Extract the [x, y] coordinate from the center of the cell holding the provided text.  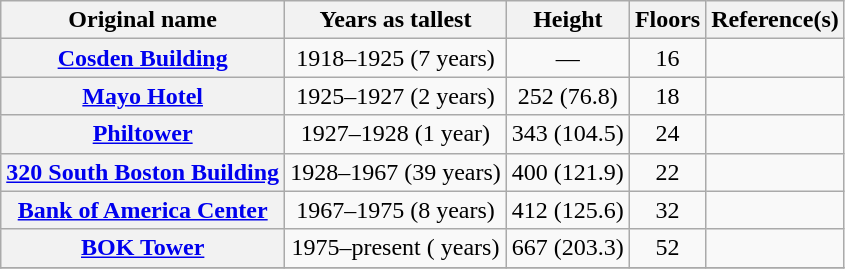
1927–1928 (1 year) [396, 134]
Height [568, 20]
Reference(s) [776, 20]
22 [667, 172]
1928–1967 (39 years) [396, 172]
Mayo Hotel [143, 96]
18 [667, 96]
BOK Tower [143, 248]
32 [667, 210]
667 (203.3) [568, 248]
320 South Boston Building [143, 172]
24 [667, 134]
— [568, 58]
Floors [667, 20]
Years as tallest [396, 20]
52 [667, 248]
Original name [143, 20]
252 (76.8) [568, 96]
16 [667, 58]
1925–1927 (2 years) [396, 96]
412 (125.6) [568, 210]
1967–1975 (8 years) [396, 210]
400 (121.9) [568, 172]
Cosden Building [143, 58]
1975–present ( years) [396, 248]
1918–1925 (7 years) [396, 58]
343 (104.5) [568, 134]
Bank of America Center [143, 210]
Philtower [143, 134]
